Return the (X, Y) coordinate for the center point of the cell that contains the specified text.  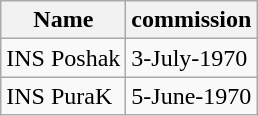
3-July-1970 (192, 58)
Name (64, 20)
INS Poshak (64, 58)
INS PuraK (64, 96)
5-June-1970 (192, 96)
commission (192, 20)
